For the text-containing cell, return its midpoint in [X, Y] coordinate format. 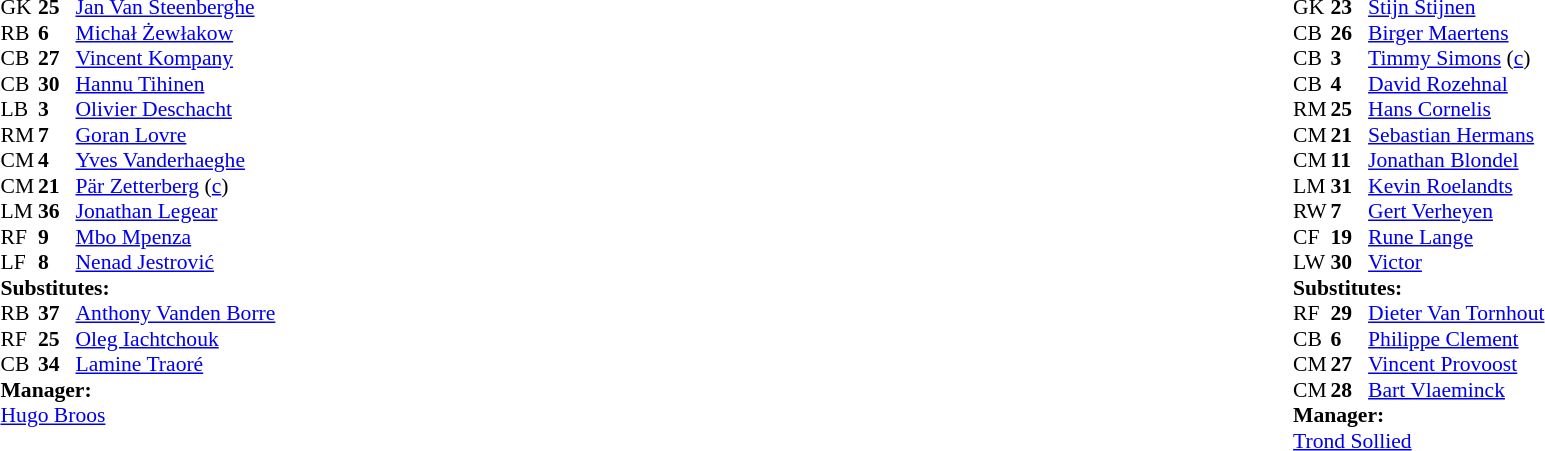
26 [1350, 33]
Vincent Kompany [176, 59]
Philippe Clement [1456, 339]
Victor [1456, 263]
Kevin Roelandts [1456, 186]
Timmy Simons (c) [1456, 59]
34 [57, 365]
Yves Vanderhaeghe [176, 161]
37 [57, 313]
Rune Lange [1456, 237]
29 [1350, 313]
David Rozehnal [1456, 84]
9 [57, 237]
36 [57, 211]
LB [19, 109]
Dieter Van Tornhout [1456, 313]
Michał Żewłakow [176, 33]
31 [1350, 186]
Hannu Tihinen [176, 84]
LW [1312, 263]
Olivier Deschacht [176, 109]
19 [1350, 237]
Jonathan Blondel [1456, 161]
Pär Zetterberg (c) [176, 186]
RW [1312, 211]
11 [1350, 161]
Jonathan Legear [176, 211]
Lamine Traoré [176, 365]
Sebastian Hermans [1456, 135]
Bart Vlaeminck [1456, 390]
Hugo Broos [138, 415]
LF [19, 263]
28 [1350, 390]
Gert Verheyen [1456, 211]
Nenad Jestrović [176, 263]
Birger Maertens [1456, 33]
Mbo Mpenza [176, 237]
CF [1312, 237]
Goran Lovre [176, 135]
Anthony Vanden Borre [176, 313]
8 [57, 263]
Hans Cornelis [1456, 109]
Oleg Iachtchouk [176, 339]
Vincent Provoost [1456, 365]
